Scan for the cell matching the given text and deliver its (x, y) coordinate at center. 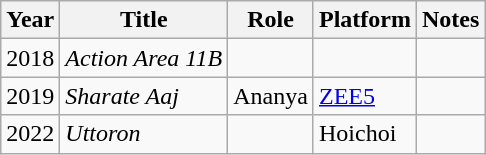
Notes (450, 20)
Year (30, 20)
ZEE5 (364, 96)
Sharate Aaj (144, 96)
2022 (30, 134)
Action Area 11B (144, 58)
Ananya (271, 96)
2019 (30, 96)
Platform (364, 20)
Hoichoi (364, 134)
Title (144, 20)
Uttoron (144, 134)
Role (271, 20)
2018 (30, 58)
